Identify which cell holds the provided text, then report its (x, y) central coordinate. 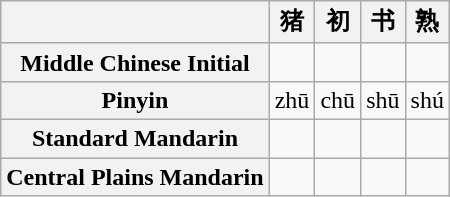
zhū (292, 100)
shū (383, 100)
shú (427, 100)
Central Plains Mandarin (135, 177)
Standard Mandarin (135, 138)
熟 (427, 22)
猪 (292, 22)
Pinyin (135, 100)
书 (383, 22)
chū (338, 100)
Middle Chinese Initial (135, 62)
初 (338, 22)
